From the cell containing the given text, extract its center point as [X, Y] coordinate. 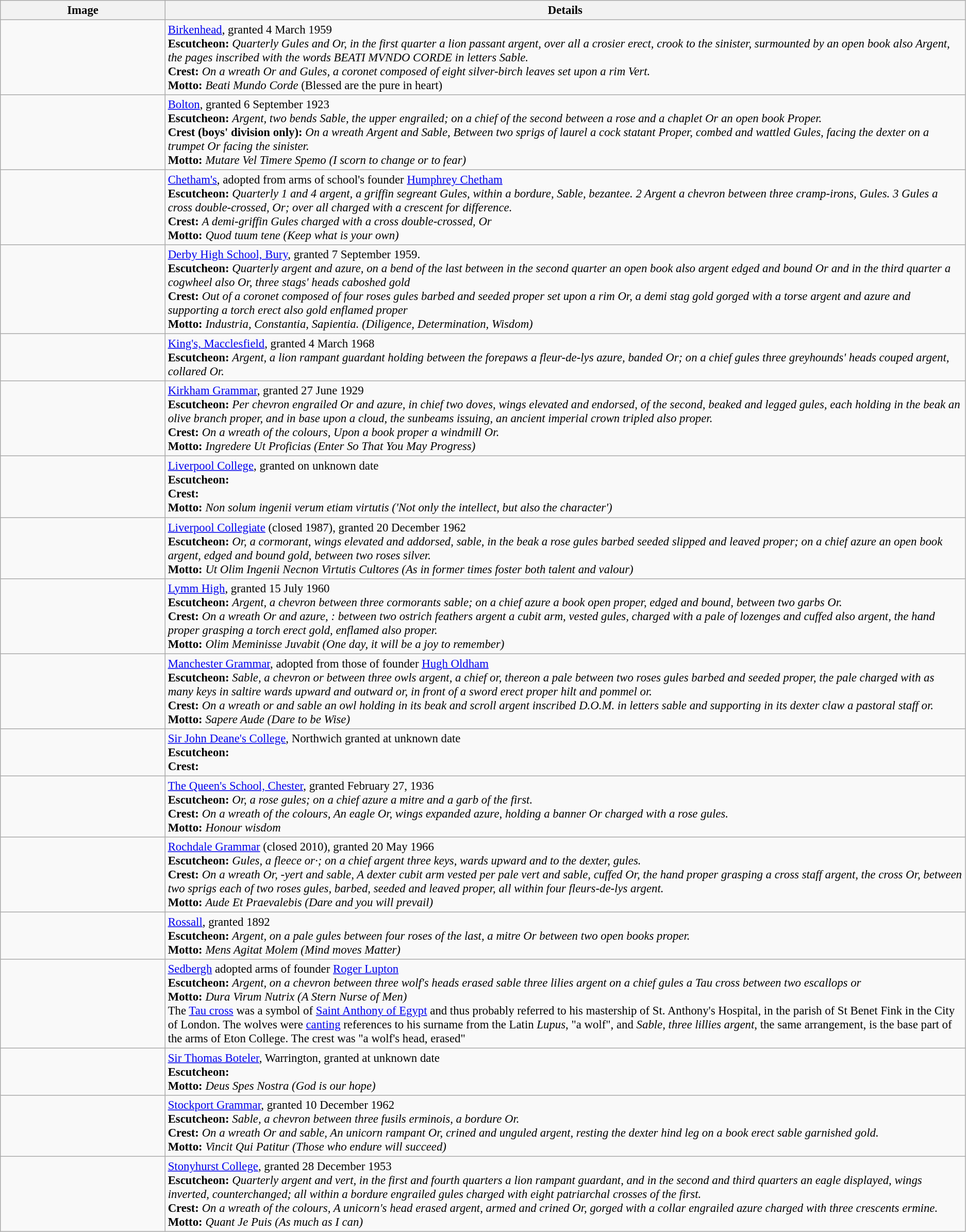
Details [565, 10]
Image [83, 10]
Sir John Deane's College, Northwich granted at unknown dateEscutcheon: Crest: [565, 752]
Sir Thomas Boteler, Warrington, granted at unknown dateEscutcheon: Motto: Deus Spes Nostra (God is our hope) [565, 1072]
